Detect which cell encompasses the target text, then output its [x, y] center coordinate. 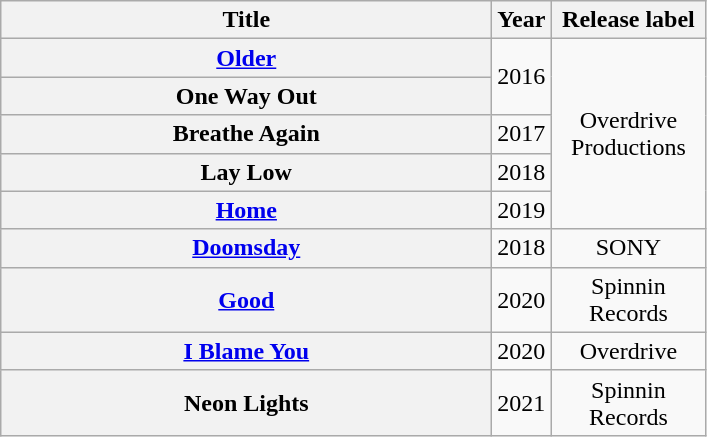
2016 [522, 77]
One Way Out [246, 96]
2017 [522, 134]
Year [522, 20]
Good [246, 300]
2021 [522, 402]
SONY [628, 248]
2019 [522, 210]
Neon Lights [246, 402]
Title [246, 20]
Lay Low [246, 172]
Overdrive Productions [628, 134]
Breathe Again [246, 134]
Doomsday [246, 248]
Home [246, 210]
Release label [628, 20]
Older [246, 58]
I Blame You [246, 351]
Overdrive [628, 351]
